Extract the (x, y) coordinate from the center of the cell holding the provided text.  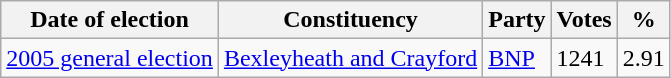
2005 general election (110, 58)
Date of election (110, 20)
BNP (517, 58)
Bexleyheath and Crayford (350, 58)
Party (517, 20)
2.91 (644, 58)
% (644, 20)
Votes (584, 20)
Constituency (350, 20)
1241 (584, 58)
